Return [x, y] of the center of cell containing provided text 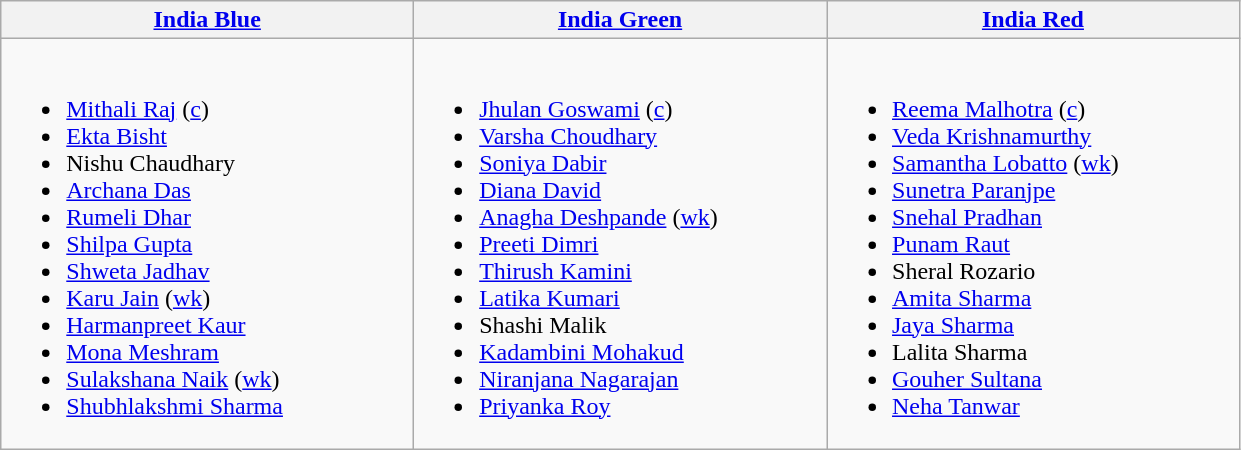
India Red [1032, 20]
India Blue [208, 20]
India Green [620, 20]
